Return [X, Y] of the center of cell containing provided text 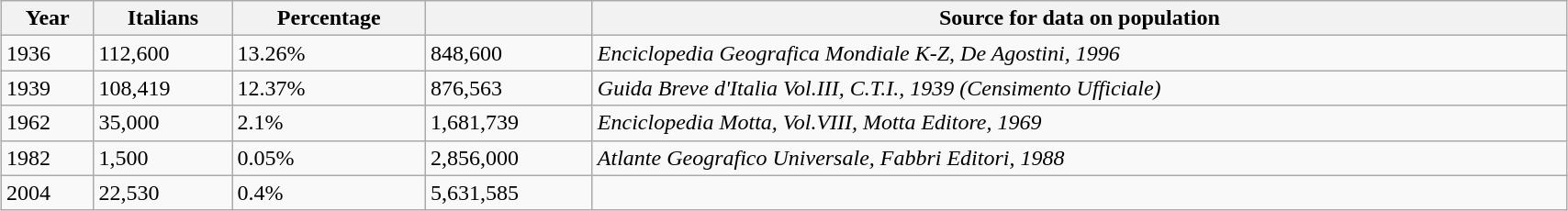
13.26% [329, 53]
Year [48, 18]
Atlante Geografico Universale, Fabbri Editori, 1988 [1080, 158]
Percentage [329, 18]
1,681,739 [509, 123]
108,419 [163, 88]
1,500 [163, 158]
1939 [48, 88]
Italians [163, 18]
848,600 [509, 53]
2,856,000 [509, 158]
0.05% [329, 158]
1936 [48, 53]
5,631,585 [509, 193]
Enciclopedia Geografica Mondiale K-Z, De Agostini, 1996 [1080, 53]
22,530 [163, 193]
35,000 [163, 123]
2004 [48, 193]
Enciclopedia Motta, Vol.VIII, Motta Editore, 1969 [1080, 123]
112,600 [163, 53]
1962 [48, 123]
Guida Breve d'Italia Vol.III, C.T.I., 1939 (Censimento Ufficiale) [1080, 88]
1982 [48, 158]
Source for data on population [1080, 18]
2.1% [329, 123]
12.37% [329, 88]
876,563 [509, 88]
0.4% [329, 193]
